Identify which cell holds the provided text, then report its [x, y] central coordinate. 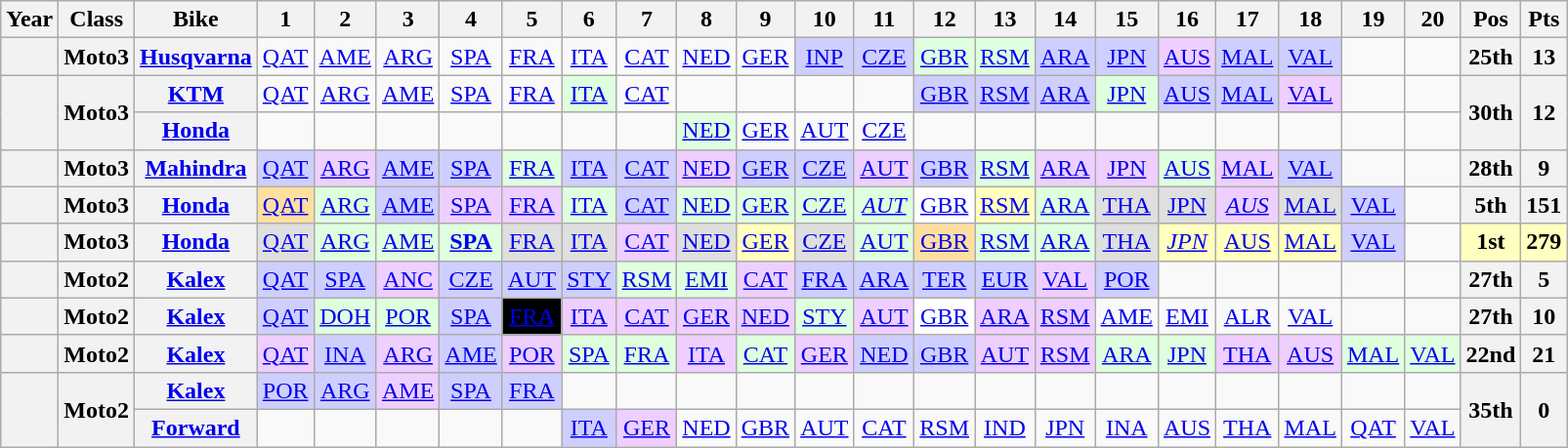
0 [1544, 409]
25th [1491, 57]
1 [285, 20]
8 [706, 20]
KTM [196, 94]
16 [1186, 20]
Bike [196, 20]
Pos [1491, 20]
Class [97, 20]
IND [1005, 428]
21 [1544, 353]
30th [1491, 112]
11 [884, 20]
7 [647, 20]
Year [29, 20]
Mahindra [196, 168]
28th [1491, 168]
18 [1310, 20]
3 [407, 20]
15 [1126, 20]
35th [1491, 409]
17 [1248, 20]
279 [1544, 242]
ALR [1248, 316]
22nd [1491, 353]
2 [345, 20]
5th [1491, 205]
19 [1373, 20]
DOH [345, 316]
Forward [196, 428]
ANC [407, 279]
151 [1544, 205]
4 [471, 20]
6 [589, 20]
INP [825, 57]
EUR [1005, 279]
1st [1491, 242]
Pts [1544, 20]
14 [1065, 20]
TER [945, 279]
Husqvarna [196, 57]
20 [1432, 20]
